Detect which cell encompasses the target text, then output its [X, Y] center coordinate. 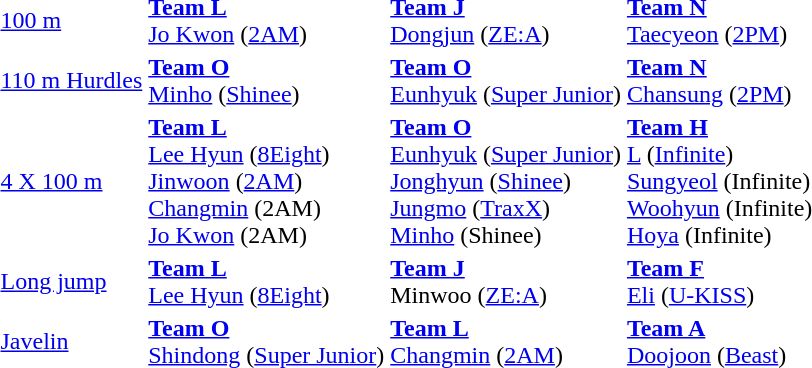
Team OEunhyuk (Super Junior) [506, 80]
Team OMinho (Shinee) [266, 80]
Team JMinwoo (ZE:A) [506, 282]
Team L Lee Hyun (8Eight) Jinwoon (2AM)Changmin (2AM)Jo Kwon (2AM) [266, 181]
Team O Eunhyuk (Super Junior)Jonghyun (Shinee)Jungmo (TraxX)Minho (Shinee) [506, 181]
Team LLee Hyun (8Eight) [266, 282]
